Determine the (x, y) coordinate at the center of the cell enclosing the given text.  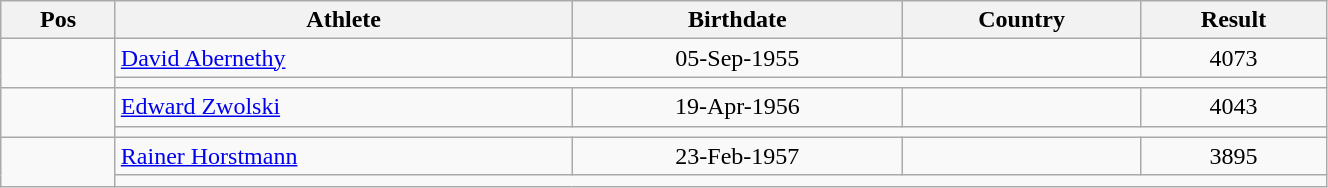
Rainer Horstmann (344, 156)
Edward Zwolski (344, 107)
Pos (58, 20)
19-Apr-1956 (738, 107)
Birthdate (738, 20)
05-Sep-1955 (738, 58)
3895 (1233, 156)
Country (1022, 20)
4073 (1233, 58)
4043 (1233, 107)
Result (1233, 20)
Athlete (344, 20)
23-Feb-1957 (738, 156)
David Abernethy (344, 58)
